Return (x, y) of the center of cell containing provided text 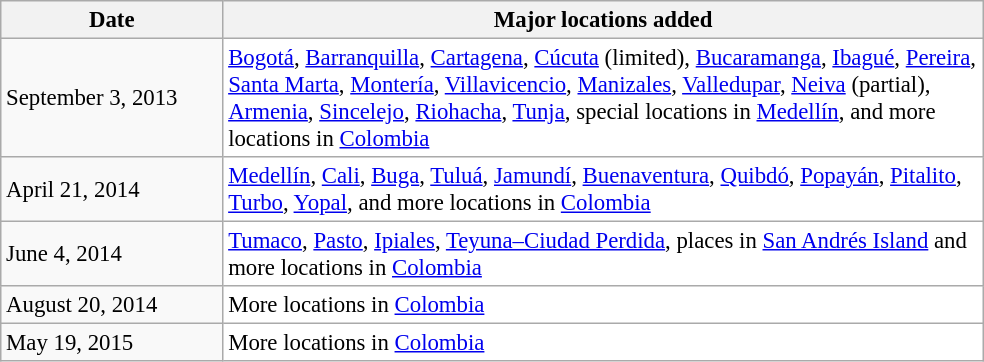
April 21, 2014 (112, 190)
June 4, 2014 (112, 254)
May 19, 2015 (112, 343)
Medellín, Cali, Buga, Tuluá, Jamundí, Buenaventura, Quibdó, Popayán, Pitalito, Turbo, Yopal, and more locations in Colombia (604, 190)
Major locations added (604, 20)
Tumaco, Pasto, Ipiales, Teyuna–Ciudad Perdida, places in San Andrés Island and more locations in Colombia (604, 254)
August 20, 2014 (112, 305)
September 3, 2013 (112, 98)
Date (112, 20)
